Find where the given text appears and provide that cell's center as [X, Y] coordinate. 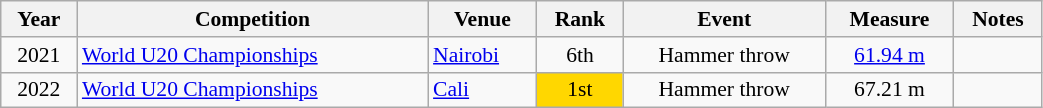
Notes [998, 19]
Venue [482, 19]
Measure [890, 19]
2022 [39, 90]
Cali [482, 90]
6th [580, 55]
Nairobi [482, 55]
Competition [252, 19]
2021 [39, 55]
Rank [580, 19]
Event [724, 19]
Year [39, 19]
67.21 m [890, 90]
61.94 m [890, 55]
1st [580, 90]
